Find where the given text appears and provide that cell's center as [X, Y] coordinate. 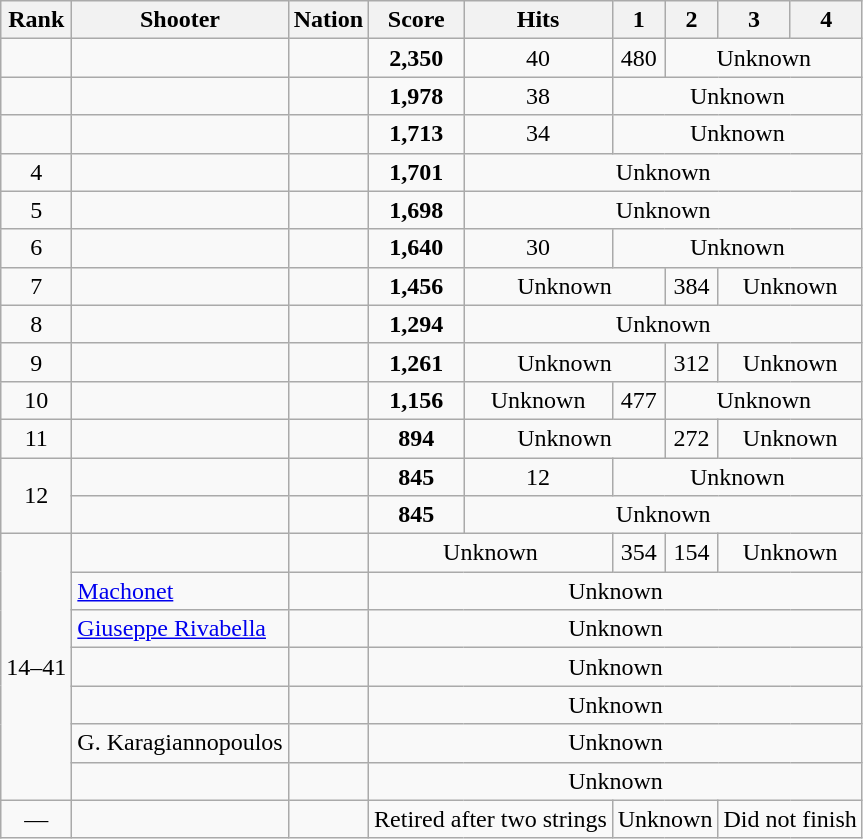
1,713 [416, 134]
154 [692, 553]
1,698 [416, 210]
11 [36, 438]
354 [638, 553]
Rank [36, 20]
30 [538, 248]
1,156 [416, 400]
Nation [328, 20]
312 [692, 362]
7 [36, 286]
2,350 [416, 58]
384 [692, 286]
5 [36, 210]
Giuseppe Rivabella [180, 629]
Shooter [180, 20]
10 [36, 400]
477 [638, 400]
894 [416, 438]
Retired after two strings [491, 819]
9 [36, 362]
1,978 [416, 96]
1,640 [416, 248]
3 [754, 20]
480 [638, 58]
38 [538, 96]
6 [36, 248]
14–41 [36, 667]
1,456 [416, 286]
40 [538, 58]
34 [538, 134]
Machonet [180, 591]
— [36, 819]
Hits [538, 20]
272 [692, 438]
Score [416, 20]
1,701 [416, 172]
1 [638, 20]
8 [36, 324]
G. Karagiannopoulos [180, 743]
2 [692, 20]
Did not finish [790, 819]
1,294 [416, 324]
1,261 [416, 362]
